Find where the given text appears and provide that cell's center as [x, y] coordinate. 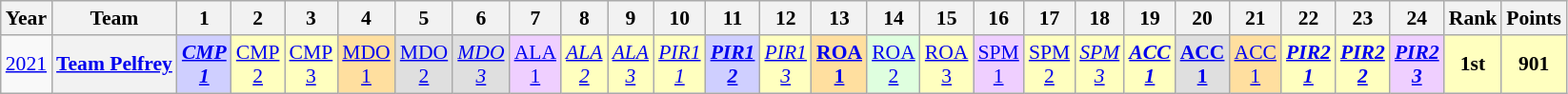
Rank [1473, 18]
12 [785, 18]
MDO1 [366, 65]
SPM3 [1099, 65]
18 [1099, 18]
24 [1417, 18]
20 [1202, 18]
14 [894, 18]
MDO3 [480, 65]
17 [1050, 18]
10 [679, 18]
15 [947, 18]
1 [204, 18]
PIR21 [1309, 65]
PIR11 [679, 65]
MDO2 [425, 65]
2 [258, 18]
PIR23 [1417, 65]
ALA2 [585, 65]
ROA2 [894, 65]
5 [425, 18]
23 [1362, 18]
22 [1309, 18]
ROA1 [839, 65]
CMP2 [258, 65]
4 [366, 18]
901 [1534, 65]
Team [114, 18]
6 [480, 18]
Year [27, 18]
Points [1534, 18]
SPM2 [1050, 65]
1st [1473, 65]
CMP3 [311, 65]
2021 [27, 65]
PIR13 [785, 65]
ALA1 [535, 65]
9 [631, 18]
7 [535, 18]
Team Pelfrey [114, 65]
ALA3 [631, 65]
ROA3 [947, 65]
16 [998, 18]
11 [734, 18]
3 [311, 18]
21 [1256, 18]
SPM1 [998, 65]
PIR12 [734, 65]
13 [839, 18]
8 [585, 18]
CMP1 [204, 65]
PIR22 [1362, 65]
19 [1149, 18]
